For the text-containing cell, return its midpoint in (X, Y) coordinate format. 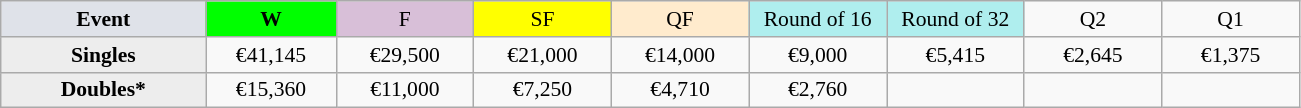
W (271, 19)
F (405, 19)
Doubles* (104, 90)
€15,360 (271, 90)
Singles (104, 55)
€2,760 (818, 90)
€29,500 (405, 55)
SF (543, 19)
€2,645 (1093, 55)
Q2 (1093, 19)
Round of 16 (818, 19)
€21,000 (543, 55)
€4,710 (680, 90)
€9,000 (818, 55)
€7,250 (543, 90)
€14,000 (680, 55)
€5,415 (955, 55)
€1,375 (1231, 55)
QF (680, 19)
€11,000 (405, 90)
€41,145 (271, 55)
Q1 (1231, 19)
Event (104, 19)
Round of 32 (955, 19)
